Capture the cell that displays the provided text and extract its (x, y) central coordinate. 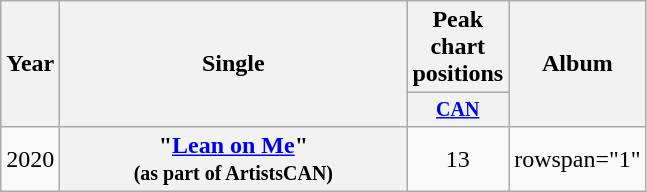
Single (234, 64)
rowspan="1" (578, 158)
CAN (458, 110)
13 (458, 158)
2020 (30, 158)
Year (30, 64)
"Lean on Me"(as part of ArtistsCAN) (234, 158)
Album (578, 64)
Peak chart positions (458, 47)
